Return (x, y) of the center of cell containing provided text 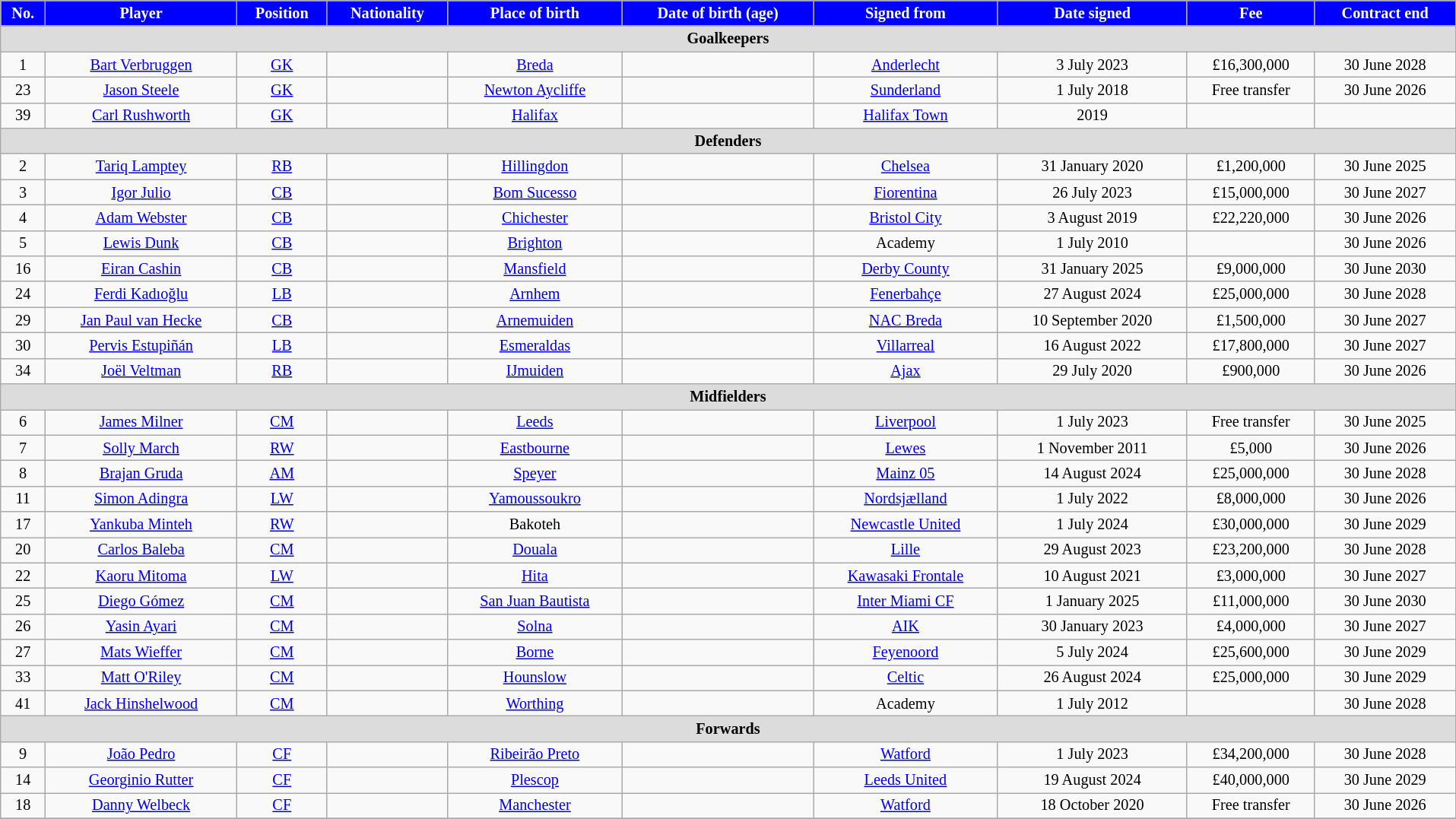
Nordsjælland (906, 499)
£15,000,000 (1251, 192)
1 January 2025 (1092, 601)
Chichester (535, 217)
25 (23, 601)
Ribeirão Preto (535, 754)
5 July 2024 (1092, 652)
£1,500,000 (1251, 320)
6 (23, 422)
41 (23, 703)
Breda (535, 64)
18 (23, 805)
Fiorentina (906, 192)
29 July 2020 (1092, 371)
14 August 2024 (1092, 473)
26 August 2024 (1092, 678)
Bakoteh (535, 524)
Yasin Ayari (141, 627)
Date of birth (age) (718, 13)
NAC Breda (906, 320)
£34,200,000 (1251, 754)
AIK (906, 627)
34 (23, 371)
8 (23, 473)
27 (23, 652)
Yamoussoukro (535, 499)
Plescop (535, 780)
Worthing (535, 703)
IJmuiden (535, 371)
Contract end (1385, 13)
Danny Welbeck (141, 805)
Newton Aycliffe (535, 90)
Feyenoord (906, 652)
£4,000,000 (1251, 627)
1 July 2012 (1092, 703)
Eiran Cashin (141, 268)
£17,800,000 (1251, 345)
Mainz 05 (906, 473)
30 January 2023 (1092, 627)
Solly March (141, 448)
Diego Gómez (141, 601)
Lille (906, 550)
Leeds (535, 422)
17 (23, 524)
£23,200,000 (1251, 550)
Esmeraldas (535, 345)
1 July 2022 (1092, 499)
Bart Verbruggen (141, 64)
2 (23, 167)
£9,000,000 (1251, 268)
Midfielders (728, 396)
£5,000 (1251, 448)
Yankuba Minteh (141, 524)
39 (23, 116)
20 (23, 550)
16 August 2022 (1092, 345)
Signed from (906, 13)
Matt O'Riley (141, 678)
Lewes (906, 448)
Adam Webster (141, 217)
10 August 2021 (1092, 576)
31 January 2020 (1092, 167)
7 (23, 448)
Lewis Dunk (141, 243)
26 (23, 627)
1 July 2018 (1092, 90)
Fee (1251, 13)
Forwards (728, 729)
16 (23, 268)
Arnemuiden (535, 320)
29 (23, 320)
9 (23, 754)
Mats Wieffer (141, 652)
Joël Veltman (141, 371)
Douala (535, 550)
£3,000,000 (1251, 576)
Speyer (535, 473)
Mansfield (535, 268)
Manchester (535, 805)
Pervis Estupiñán (141, 345)
Solna (535, 627)
Celtic (906, 678)
Hita (535, 576)
Arnhem (535, 294)
14 (23, 780)
£900,000 (1251, 371)
£25,600,000 (1251, 652)
Date signed (1092, 13)
Bom Sucesso (535, 192)
James Milner (141, 422)
£1,200,000 (1251, 167)
Jack Hinshelwood (141, 703)
Fenerbahçe (906, 294)
AM (282, 473)
31 January 2025 (1092, 268)
Georginio Rutter (141, 780)
3 July 2023 (1092, 64)
Tariq Lamptey (141, 167)
£16,300,000 (1251, 64)
23 (23, 90)
Borne (535, 652)
27 August 2024 (1092, 294)
Ferdi Kadıoğlu (141, 294)
26 July 2023 (1092, 192)
Hillingdon (535, 167)
Simon Adingra (141, 499)
11 (23, 499)
Goalkeepers (728, 39)
5 (23, 243)
3 (23, 192)
Halifax Town (906, 116)
Villarreal (906, 345)
1 November 2011 (1092, 448)
Kaoru Mitoma (141, 576)
Player (141, 13)
29 August 2023 (1092, 550)
30 (23, 345)
Inter Miami CF (906, 601)
Liverpool (906, 422)
1 July 2024 (1092, 524)
£30,000,000 (1251, 524)
24 (23, 294)
Position (282, 13)
Brighton (535, 243)
Place of birth (535, 13)
3 August 2019 (1092, 217)
4 (23, 217)
Nationality (388, 13)
João Pedro (141, 754)
Bristol City (906, 217)
Leeds United (906, 780)
Eastbourne (535, 448)
10 September 2020 (1092, 320)
2019 (1092, 116)
San Juan Bautista (535, 601)
Halifax (535, 116)
33 (23, 678)
Hounslow (535, 678)
£40,000,000 (1251, 780)
£8,000,000 (1251, 499)
Kawasaki Frontale (906, 576)
Igor Julio (141, 192)
£11,000,000 (1251, 601)
Ajax (906, 371)
Carlos Baleba (141, 550)
18 October 2020 (1092, 805)
Chelsea (906, 167)
19 August 2024 (1092, 780)
Jason Steele (141, 90)
£22,220,000 (1251, 217)
Anderlecht (906, 64)
No. (23, 13)
22 (23, 576)
1 (23, 64)
Jan Paul van Hecke (141, 320)
Defenders (728, 141)
Brajan Gruda (141, 473)
Newcastle United (906, 524)
1 July 2010 (1092, 243)
Sunderland (906, 90)
Carl Rushworth (141, 116)
Derby County (906, 268)
